Find where the given text appears and provide that cell's center as [x, y] coordinate. 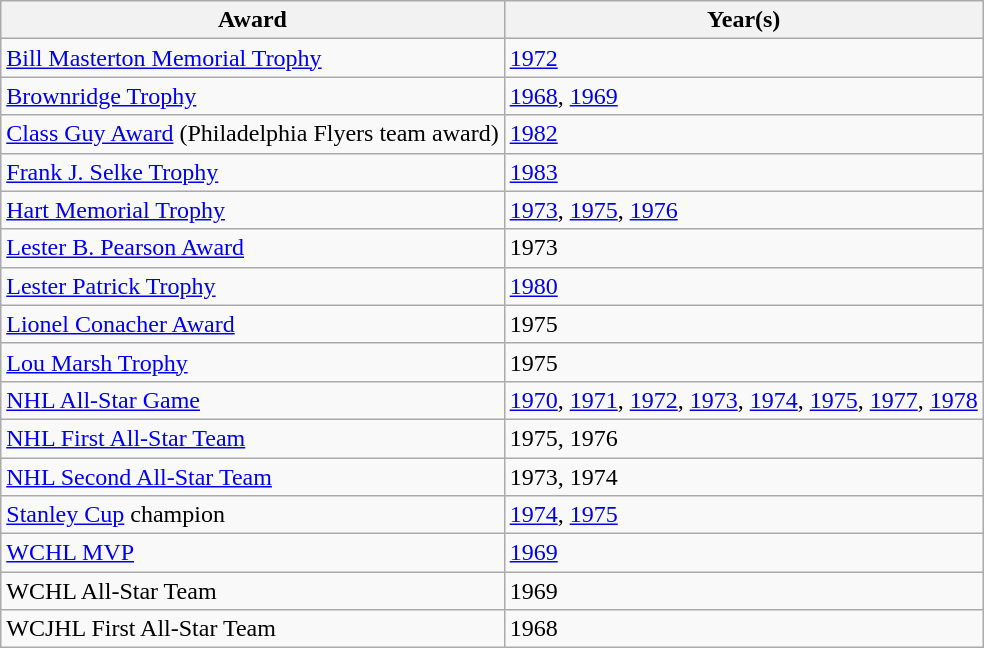
1972 [744, 58]
1975, 1976 [744, 438]
1968 [744, 629]
1973, 1974 [744, 477]
1970, 1971, 1972, 1973, 1974, 1975, 1977, 1978 [744, 400]
1982 [744, 134]
1974, 1975 [744, 515]
WCJHL First All-Star Team [252, 629]
1983 [744, 172]
Class Guy Award (Philadelphia Flyers team award) [252, 134]
1980 [744, 286]
Lester Patrick Trophy [252, 286]
WCHL MVP [252, 553]
Lester B. Pearson Award [252, 248]
Lionel Conacher Award [252, 324]
Stanley Cup champion [252, 515]
NHL First All-Star Team [252, 438]
Frank J. Selke Trophy [252, 172]
Lou Marsh Trophy [252, 362]
WCHL All-Star Team [252, 591]
1973, 1975, 1976 [744, 210]
1973 [744, 248]
Award [252, 20]
NHL Second All-Star Team [252, 477]
1968, 1969 [744, 96]
Year(s) [744, 20]
Hart Memorial Trophy [252, 210]
Brownridge Trophy [252, 96]
Bill Masterton Memorial Trophy [252, 58]
NHL All-Star Game [252, 400]
